Provide the [x, y] coordinate of the cell's center where the given text is located.  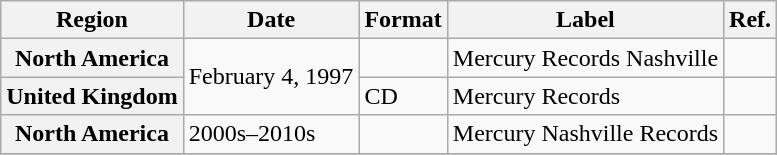
Region [92, 20]
Date [271, 20]
Mercury Records [585, 96]
2000s–2010s [271, 134]
CD [403, 96]
United Kingdom [92, 96]
Label [585, 20]
February 4, 1997 [271, 77]
Format [403, 20]
Mercury Records Nashville [585, 58]
Mercury Nashville Records [585, 134]
Ref. [750, 20]
